Find where the given text appears and provide that cell's center as (X, Y) coordinate. 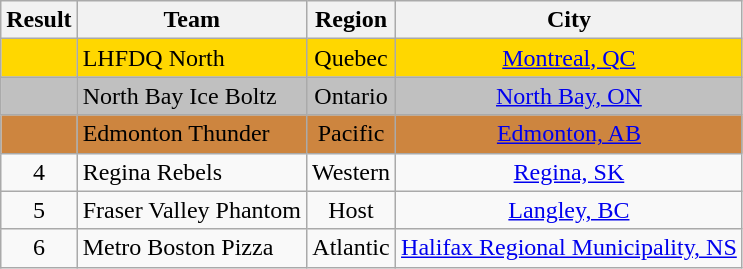
Host (350, 210)
Fraser Valley Phantom (192, 210)
Quebec (350, 58)
5 (39, 210)
Ontario (350, 96)
6 (39, 248)
Pacific (350, 134)
4 (39, 172)
City (570, 20)
Regina Rebels (192, 172)
Langley, BC (570, 210)
Edmonton, AB (570, 134)
Team (192, 20)
Metro Boston Pizza (192, 248)
North Bay Ice Boltz (192, 96)
Western (350, 172)
LHFDQ North (192, 58)
Regina, SK (570, 172)
Edmonton Thunder (192, 134)
Result (39, 20)
Montreal, QC (570, 58)
Atlantic (350, 248)
Halifax Regional Municipality, NS (570, 248)
Region (350, 20)
North Bay, ON (570, 96)
